Scan for the cell matching the given text and deliver its (X, Y) coordinate at center. 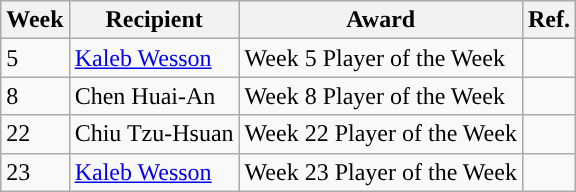
Week 5 Player of the Week (380, 58)
Week 8 Player of the Week (380, 96)
Week 22 Player of the Week (380, 134)
Chiu Tzu-Hsuan (154, 134)
Week (35, 20)
Week 23 Player of the Week (380, 172)
23 (35, 172)
Award (380, 20)
Ref. (548, 20)
8 (35, 96)
Recipient (154, 20)
Chen Huai-An (154, 96)
22 (35, 134)
5 (35, 58)
